Scan for the cell matching the given text and deliver its [X, Y] coordinate at center. 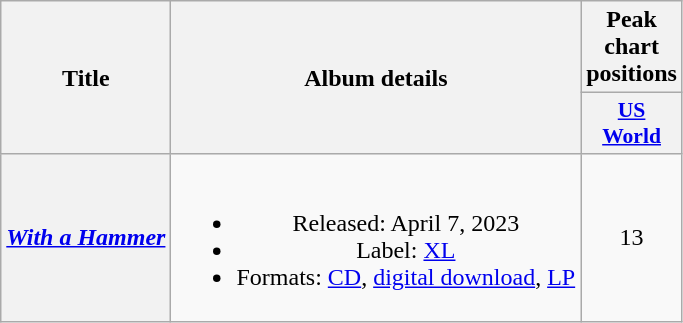
Title [86, 78]
13 [632, 238]
USWorld [632, 124]
Peak chart positions [632, 47]
Released: April 7, 2023Label: XLFormats: CD, digital download, LP [376, 238]
With a Hammer [86, 238]
Album details [376, 78]
